Extract the [x, y] coordinate from the center of the cell holding the provided text.  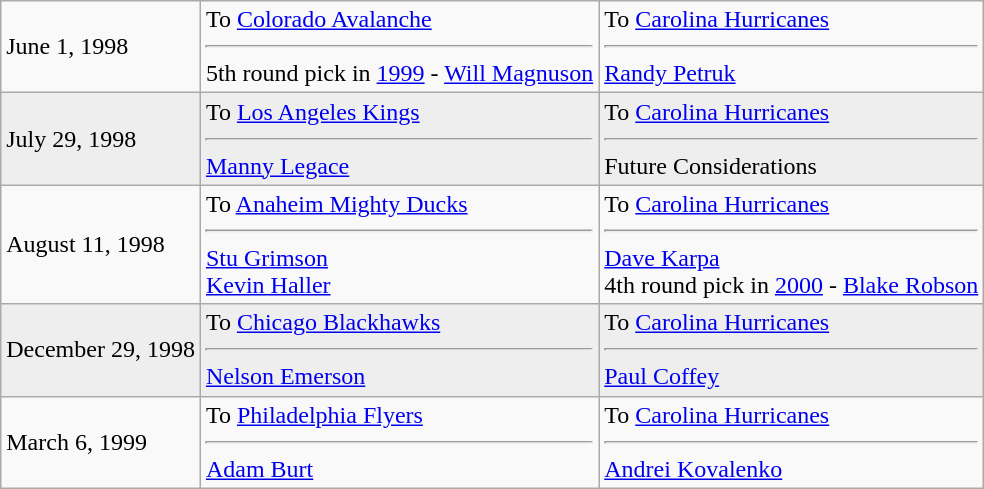
To Chicago BlackhawksNelson Emerson [399, 350]
March 6, 1999 [101, 442]
To Carolina HurricanesAndrei Kovalenko [792, 442]
To Anaheim Mighty DucksStu Grimson Kevin Haller [399, 244]
June 1, 1998 [101, 47]
To Carolina HurricanesFuture Considerations [792, 139]
To Los Angeles KingsManny Legace [399, 139]
December 29, 1998 [101, 350]
August 11, 1998 [101, 244]
To Carolina HurricanesDave Karpa 4th round pick in 2000 - Blake Robson [792, 244]
To Philadelphia FlyersAdam Burt [399, 442]
July 29, 1998 [101, 139]
To Carolina HurricanesRandy Petruk [792, 47]
To Colorado Avalanche5th round pick in 1999 - Will Magnuson [399, 47]
To Carolina HurricanesPaul Coffey [792, 350]
